Provide the (X, Y) coordinate of the cell's center where the given text is located.  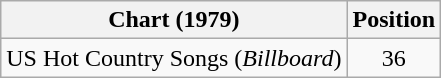
36 (394, 58)
Position (394, 20)
Chart (1979) (174, 20)
US Hot Country Songs (Billboard) (174, 58)
